Output the (x, y) coordinate of the center of the cell containing the given text.  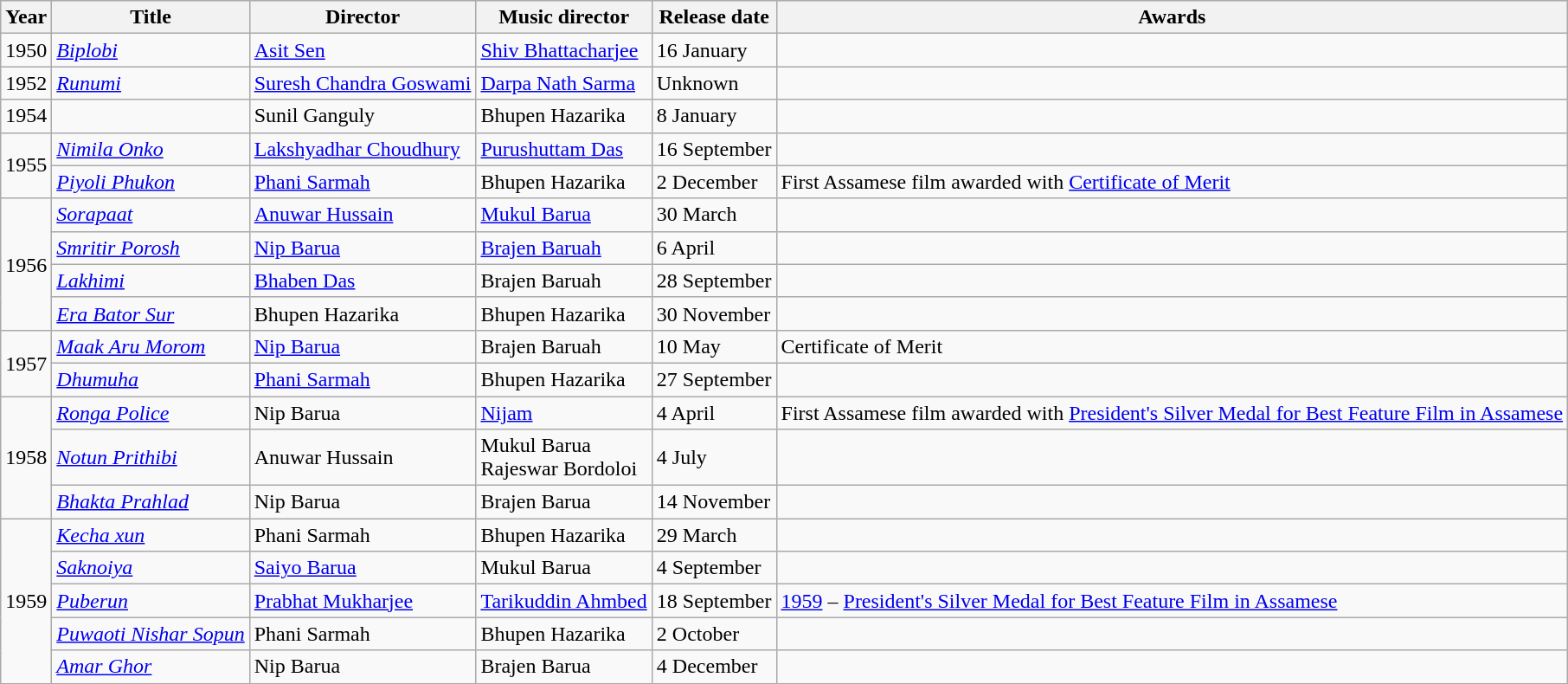
4 July (714, 457)
18 September (714, 601)
Nijam (564, 413)
1959 – President's Silver Medal for Best Feature Film in Assamese (1172, 601)
Shiv Bhattacharjee (564, 50)
10 May (714, 346)
Bhaben Das (363, 281)
Maak Aru Morom (151, 346)
Darpa Nath Sarma (564, 83)
1954 (26, 116)
Year (26, 17)
28 September (714, 281)
2 December (714, 182)
Bhakta Prahlad (151, 502)
27 September (714, 379)
6 April (714, 248)
30 March (714, 215)
Runumi (151, 83)
30 November (714, 313)
Amar Ghor (151, 667)
Title (151, 17)
Kecha xun (151, 535)
Tarikuddin Ahmbed (564, 601)
Nimila Onko (151, 149)
1957 (26, 363)
Piyoli Phukon (151, 182)
1950 (26, 50)
Puberun (151, 601)
4 September (714, 568)
Sorapaat (151, 215)
Asit Sen (363, 50)
8 January (714, 116)
Awards (1172, 17)
First Assamese film awarded with President's Silver Medal for Best Feature Film in Assamese (1172, 413)
1956 (26, 264)
Saiyo Barua (363, 568)
29 March (714, 535)
Mukul Barua Rajeswar Bordoloi (564, 457)
First Assamese film awarded with Certificate of Merit (1172, 182)
Release date (714, 17)
Era Bator Sur (151, 313)
Saknoiya (151, 568)
Biplobi (151, 50)
1952 (26, 83)
Purushuttam Das (564, 149)
Sunil Ganguly (363, 116)
Ronga Police (151, 413)
1959 (26, 601)
Puwaoti Nishar Sopun (151, 634)
14 November (714, 502)
Dhumuha (151, 379)
Lakshyadhar Choudhury (363, 149)
4 April (714, 413)
Smritir Porosh (151, 248)
2 October (714, 634)
Unknown (714, 83)
Certificate of Merit (1172, 346)
Notun Prithibi (151, 457)
4 December (714, 667)
Prabhat Mukharjee (363, 601)
Suresh Chandra Goswami (363, 83)
Music director (564, 17)
Director (363, 17)
16 January (714, 50)
Lakhimi (151, 281)
16 September (714, 149)
1955 (26, 165)
1958 (26, 457)
